Detect which cell encompasses the target text, then output its (X, Y) center coordinate. 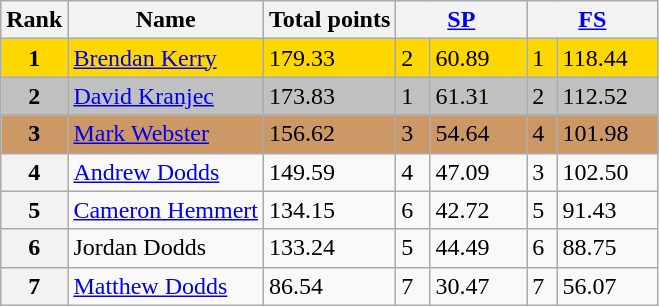
102.50 (608, 172)
61.31 (478, 96)
134.15 (330, 210)
173.83 (330, 96)
SP (462, 20)
156.62 (330, 134)
Jordan Dodds (166, 248)
42.72 (478, 210)
60.89 (478, 58)
44.49 (478, 248)
56.07 (608, 286)
86.54 (330, 286)
179.33 (330, 58)
112.52 (608, 96)
Rank (34, 20)
Cameron Hemmert (166, 210)
54.64 (478, 134)
Mark Webster (166, 134)
Andrew Dodds (166, 172)
47.09 (478, 172)
101.98 (608, 134)
Name (166, 20)
David Kranjec (166, 96)
FS (592, 20)
133.24 (330, 248)
88.75 (608, 248)
30.47 (478, 286)
149.59 (330, 172)
91.43 (608, 210)
118.44 (608, 58)
Brendan Kerry (166, 58)
Total points (330, 20)
Matthew Dodds (166, 286)
